From the cell containing the given text, extract its center point as [X, Y] coordinate. 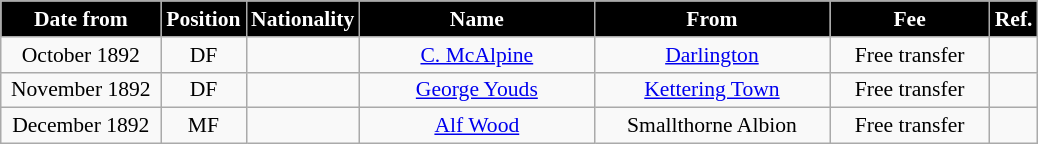
November 1892 [81, 90]
Fee [910, 19]
Kettering Town [712, 90]
Ref. [1014, 19]
From [712, 19]
C. McAlpine [476, 55]
Date from [81, 19]
December 1892 [81, 126]
October 1892 [81, 55]
MF [204, 126]
Name [476, 19]
Darlington [712, 55]
Position [204, 19]
Nationality [302, 19]
Alf Wood [476, 126]
George Youds [476, 90]
Smallthorne Albion [712, 126]
